Pinpoint the cell where the given text exists, returning its (x, y) midpoint coordinate. 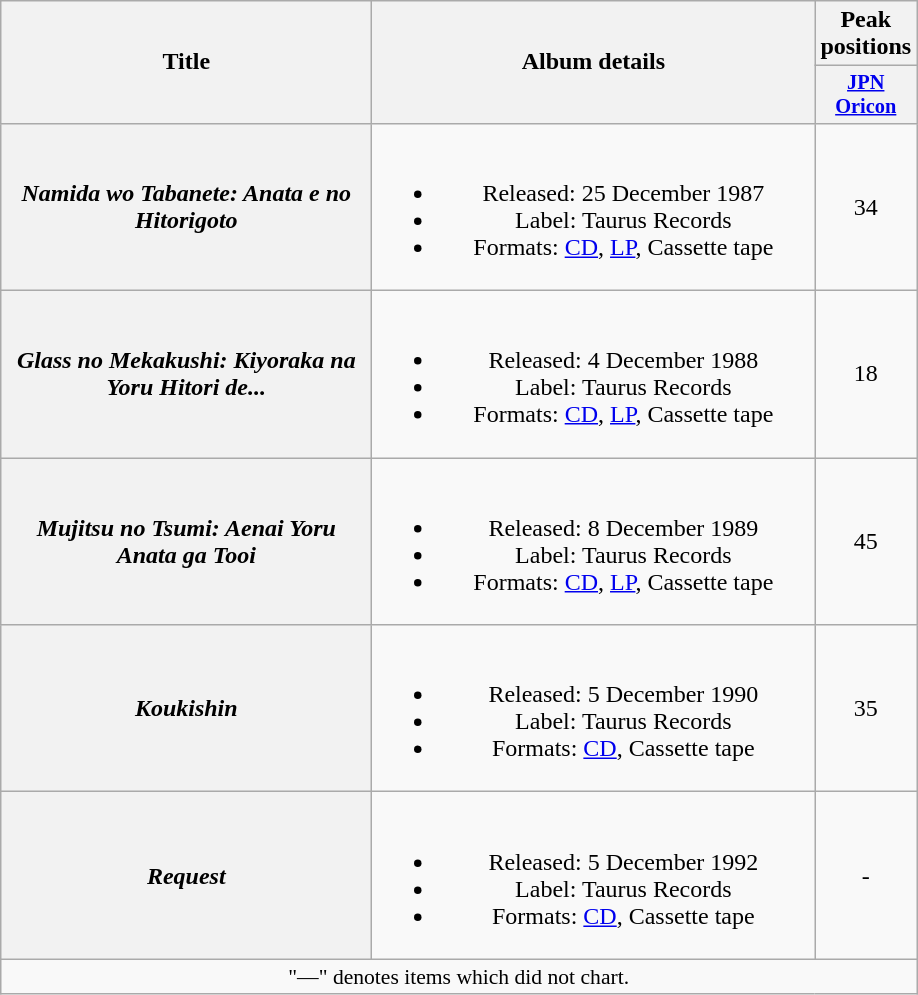
45 (866, 542)
35 (866, 708)
Released: 8 December 1989Label: Taurus RecordsFormats: CD, LP, Cassette tape (594, 542)
"—" denotes items which did not chart. (459, 977)
Mujitsu no Tsumi: Aenai Yoru Anata ga Tooi (186, 542)
Glass no Mekakushi: Kiyoraka na Yoru Hitori de... (186, 374)
18 (866, 374)
Request (186, 876)
JPNOricon (866, 95)
Released: 5 December 1992Label: Taurus RecordsFormats: CD, Cassette tape (594, 876)
Peak positions (866, 34)
- (866, 876)
Released: 25 December 1987Label: Taurus RecordsFormats: CD, LP, Cassette tape (594, 206)
Namida wo Tabanete: Anata e no Hitorigoto (186, 206)
34 (866, 206)
Title (186, 62)
Koukishin (186, 708)
Released: 4 December 1988Label: Taurus RecordsFormats: CD, LP, Cassette tape (594, 374)
Released: 5 December 1990Label: Taurus RecordsFormats: CD, Cassette tape (594, 708)
Album details (594, 62)
